Find where the given text appears and provide that cell's center as (x, y) coordinate. 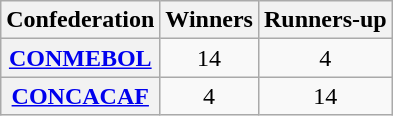
Confederation (80, 20)
CONMEBOL (80, 58)
Runners-up (325, 20)
Winners (210, 20)
CONCACAF (80, 96)
